Output the (x, y) coordinate of the center of the cell containing the given text.  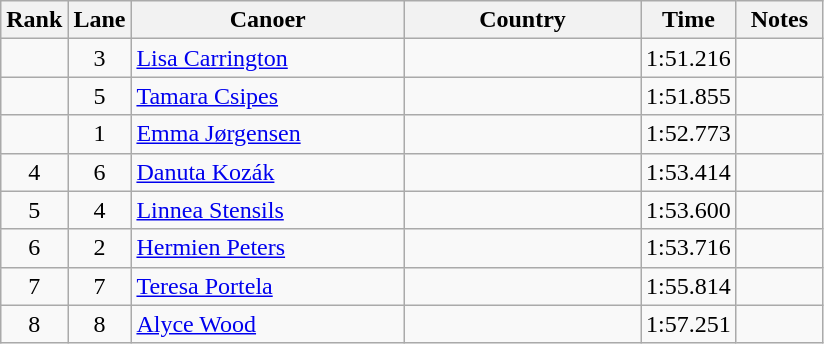
1:53.414 (689, 172)
1:51.216 (689, 58)
1 (100, 134)
Notes (779, 20)
Country (522, 20)
Canoer (268, 20)
1:53.716 (689, 248)
3 (100, 58)
Danuta Kozák (268, 172)
Teresa Portela (268, 286)
Time (689, 20)
Emma Jørgensen (268, 134)
Rank (34, 20)
Tamara Csipes (268, 96)
Lisa Carrington (268, 58)
1:52.773 (689, 134)
Linnea Stensils (268, 210)
Lane (100, 20)
1:53.600 (689, 210)
1:57.251 (689, 324)
1:55.814 (689, 286)
1:51.855 (689, 96)
Hermien Peters (268, 248)
2 (100, 248)
Alyce Wood (268, 324)
